Identify which cell holds the provided text, then report its [x, y] central coordinate. 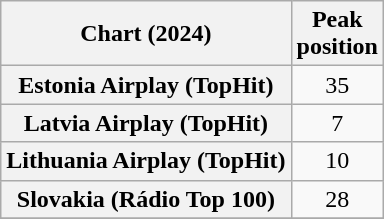
Peakposition [337, 34]
Latvia Airplay (TopHit) [146, 123]
Estonia Airplay (TopHit) [146, 85]
Chart (2024) [146, 34]
10 [337, 161]
28 [337, 199]
Slovakia (Rádio Top 100) [146, 199]
35 [337, 85]
7 [337, 123]
Lithuania Airplay (TopHit) [146, 161]
